Output the (X, Y) coordinate of the center of the cell containing the given text.  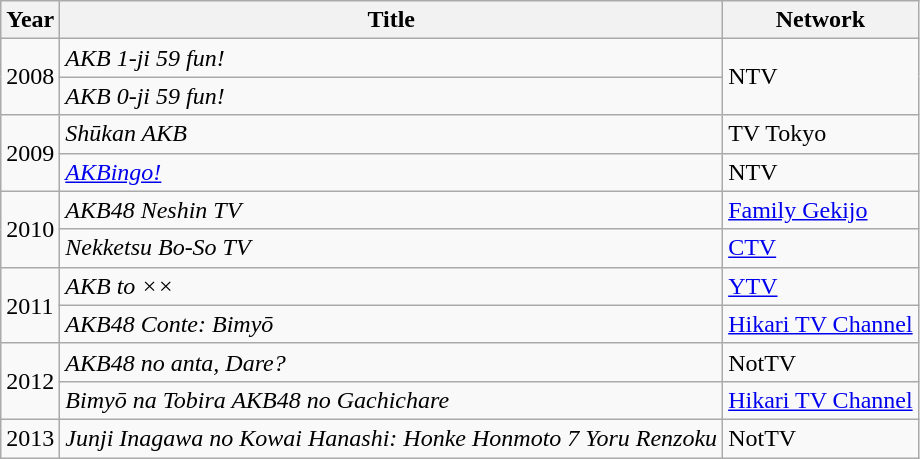
2012 (30, 381)
AKB 1-ji 59 fun! (392, 58)
AKB48 Neshin TV (392, 210)
AKB 0-ji 59 fun! (392, 96)
YTV (820, 286)
CTV (820, 248)
2013 (30, 438)
2009 (30, 153)
Bimyō na Tobira AKB48 no Gachichare (392, 400)
Family Gekijo (820, 210)
Year (30, 20)
TV Tokyo (820, 134)
Nekketsu Bo-So TV (392, 248)
AKBingo! (392, 172)
2008 (30, 77)
AKB48 Conte: Bimyō (392, 324)
Network (820, 20)
Shūkan AKB (392, 134)
AKB to ×× (392, 286)
AKB48 no anta, Dare? (392, 362)
Junji Inagawa no Kowai Hanashi: Honke Honmoto 7 Yoru Renzoku (392, 438)
2010 (30, 229)
2011 (30, 305)
Title (392, 20)
